Provide the [x, y] coordinate of the cell's center where the given text is located.  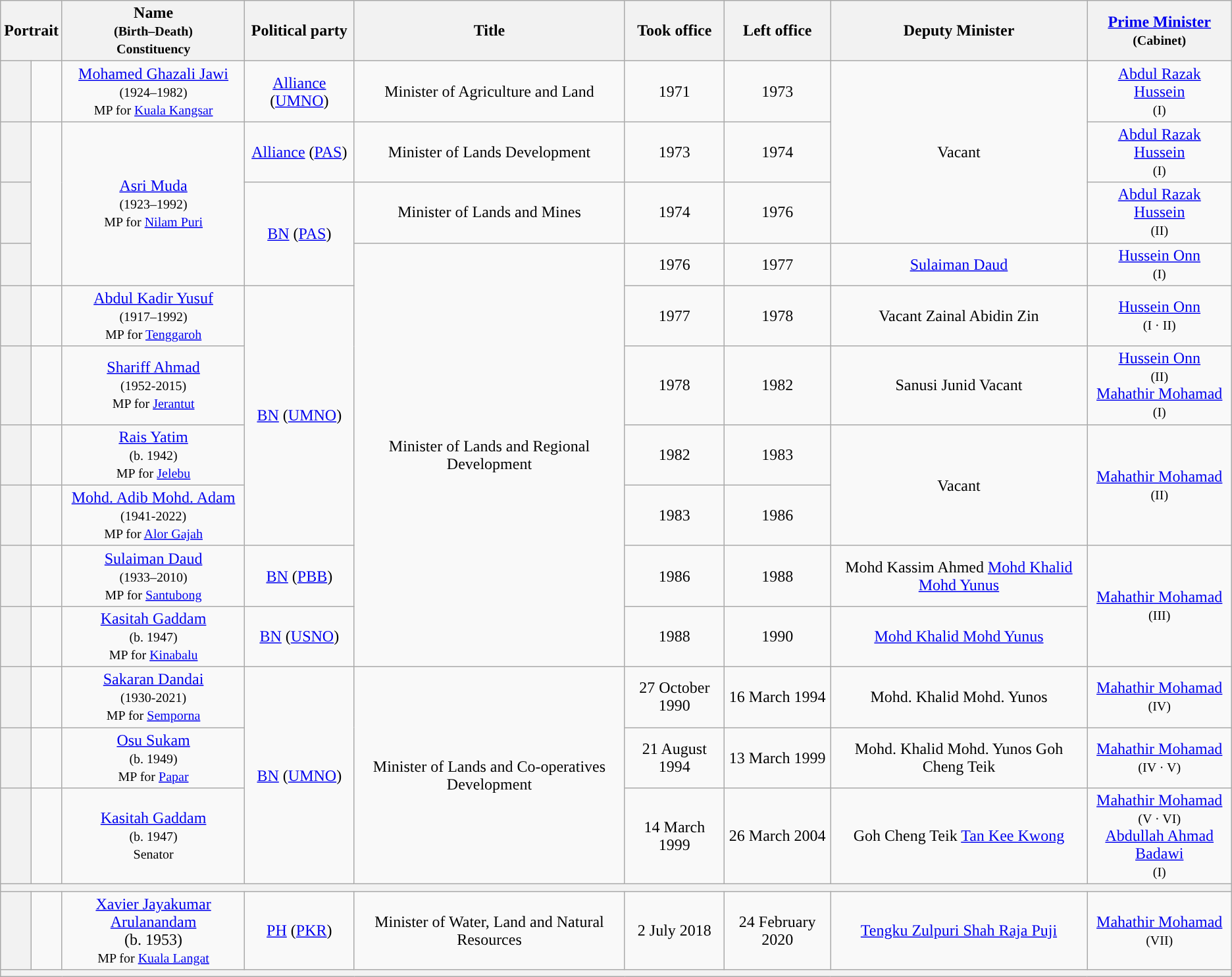
Sulaiman Daud [960, 264]
Osu Sukam(b. 1949)MP for Papar [153, 758]
Vacant Zainal Abidin Zin [960, 316]
Sanusi Junid Vacant [960, 386]
Mohd Khalid Mohd Yunus [960, 636]
Minister of Lands and Regional Development [490, 455]
26 March 2004 [778, 836]
Kasitah Gaddam(b. 1947)Senator [153, 836]
Minister of Agriculture and Land [490, 91]
Minister of Water, Land and Natural Resources [490, 930]
Sulaiman Daud(1933–2010)MP for Santubong [153, 576]
BN (PBB) [299, 576]
Minister of Lands Development [490, 152]
BN (PAS) [299, 234]
Prime Minister(Cabinet) [1160, 31]
Minister of Lands and Co-operatives Development [490, 775]
27 October 1990 [675, 697]
1990 [778, 636]
BN (USNO) [299, 636]
Mohd. Adib Mohd. Adam(1941-2022)MP for Alor Gajah [153, 515]
Asri Muda(1923–1992)MP for Nilam Puri [153, 204]
Mahathir Mohamad(IV · V) [1160, 758]
PH (PKR) [299, 930]
Minister of Lands and Mines [490, 213]
Portrait [32, 31]
Name(Birth–Death)Constituency [153, 31]
Title [490, 31]
Rais Yatim(b. 1942)MP for Jelebu [153, 455]
Mahathir Mohamad(III) [1160, 606]
Mohd. Khalid Mohd. Yunos [960, 697]
Mahathir Mohamad(V · VI)Abdullah Ahmad Badawi(I) [1160, 836]
Political party [299, 31]
21 August 1994 [675, 758]
Hussein Onn(I · II) [1160, 316]
Mohamed Ghazali Jawi(1924–1982)MP for Kuala Kangsar [153, 91]
Alliance (UMNO) [299, 91]
Tengku Zulpuri Shah Raja Puji [960, 930]
Took office [675, 31]
Alliance (PAS) [299, 152]
Xavier Jayakumar Arulanandam(b. 1953) MP for Kuala Langat [153, 930]
2 July 2018 [675, 930]
16 March 1994 [778, 697]
24 February 2020 [778, 930]
Goh Cheng Teik Tan Kee Kwong [960, 836]
Mahathir Mohamad(VII) [1160, 930]
Sakaran Dandai(1930-2021)MP for Semporna [153, 697]
Deputy Minister [960, 31]
Shariff Ahmad(1952-2015)MP for Jerantut [153, 386]
Hussein Onn(I) [1160, 264]
Mohd. Khalid Mohd. Yunos Goh Cheng Teik [960, 758]
Hussein Onn(II)Mahathir Mohamad(I) [1160, 386]
Abdul Razak Hussein(II) [1160, 213]
14 March 1999 [675, 836]
Mohd Kassim Ahmed Mohd Khalid Mohd Yunus [960, 576]
1971 [675, 91]
13 March 1999 [778, 758]
Abdul Kadir Yusuf(1917–1992)MP for Tenggaroh [153, 316]
Mahathir Mohamad(II) [1160, 485]
Mahathir Mohamad(IV) [1160, 697]
Left office [778, 31]
Kasitah Gaddam(b. 1947)MP for Kinabalu [153, 636]
